Determine the [X, Y] coordinate at the center of the cell enclosing the given text.  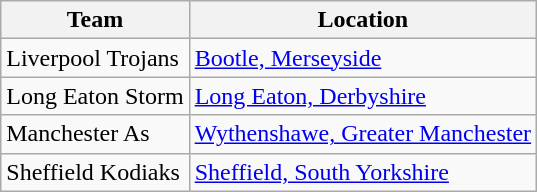
Location [362, 20]
Wythenshawe, Greater Manchester [362, 134]
Manchester As [95, 134]
Sheffield, South Yorkshire [362, 172]
Team [95, 20]
Long Eaton Storm [95, 96]
Long Eaton, Derbyshire [362, 96]
Bootle, Merseyside [362, 58]
Liverpool Trojans [95, 58]
Sheffield Kodiaks [95, 172]
